Determine the (X, Y) coordinate at the center of the cell enclosing the given text.  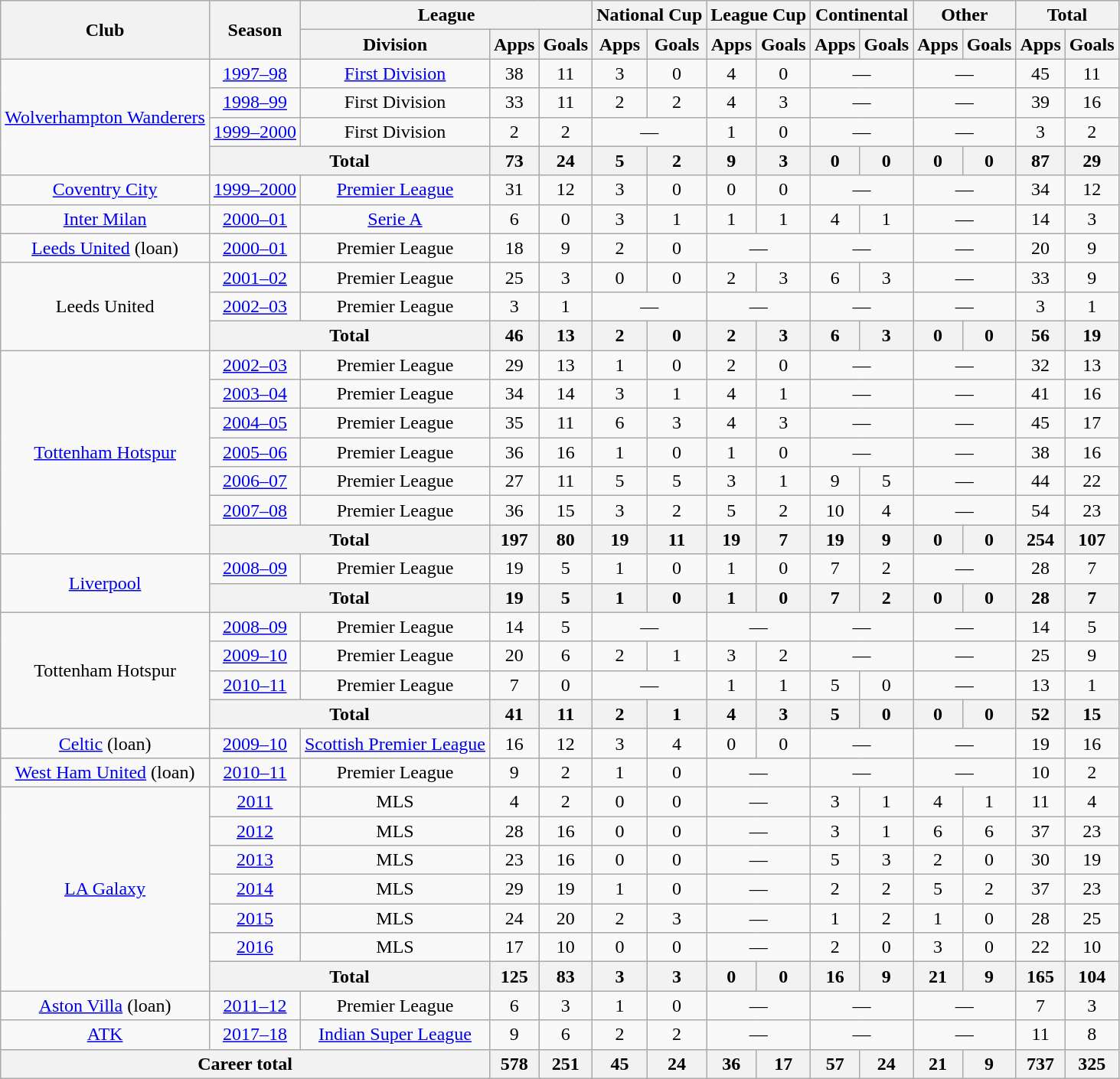
2004–05 (254, 423)
80 (566, 539)
325 (1092, 1064)
2015 (254, 918)
8 (1092, 1035)
1997–98 (254, 73)
2001–02 (254, 277)
165 (1040, 976)
2017–18 (254, 1035)
Coventry City (106, 190)
2014 (254, 889)
87 (1040, 161)
West Ham United (loan) (106, 772)
104 (1092, 976)
Serie A (395, 219)
30 (1040, 860)
1998–99 (254, 103)
578 (514, 1064)
125 (514, 976)
197 (514, 539)
46 (514, 335)
2013 (254, 860)
League (446, 15)
56 (1040, 335)
2007–08 (254, 510)
Indian Super League (395, 1035)
54 (1040, 510)
57 (835, 1064)
Inter Milan (106, 219)
Club (106, 30)
Scottish Premier League (395, 743)
2011–12 (254, 1006)
Celtic (loan) (106, 743)
32 (1040, 365)
Career total (245, 1064)
2005–06 (254, 452)
Leeds United (loan) (106, 248)
Aston Villa (loan) (106, 1006)
Continental (862, 15)
18 (514, 248)
Leeds United (106, 306)
27 (514, 481)
73 (514, 161)
2012 (254, 830)
LA Galaxy (106, 888)
ATK (106, 1035)
2011 (254, 801)
2003–04 (254, 394)
Season (254, 30)
52 (1040, 714)
League Cup (759, 15)
Other (965, 15)
44 (1040, 481)
83 (566, 976)
39 (1040, 103)
107 (1092, 539)
737 (1040, 1064)
Division (395, 44)
35 (514, 423)
2016 (254, 947)
Liverpool (106, 583)
254 (1040, 539)
Wolverhampton Wanderers (106, 117)
31 (514, 190)
2006–07 (254, 481)
251 (566, 1064)
National Cup (649, 15)
